Scan for the cell matching the given text and deliver its [x, y] coordinate at center. 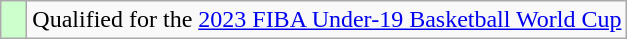
Qualified for the 2023 FIBA Under-19 Basketball World Cup [327, 20]
